Find where the given text appears and provide that cell's center as [X, Y] coordinate. 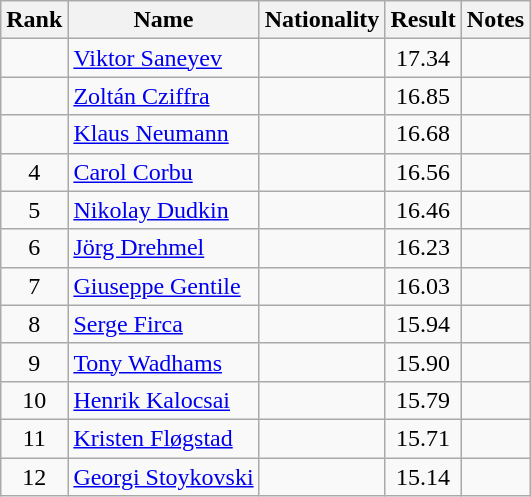
16.85 [423, 96]
16.68 [423, 134]
Viktor Saneyev [164, 58]
11 [34, 438]
15.71 [423, 438]
16.03 [423, 286]
16.23 [423, 248]
4 [34, 172]
7 [34, 286]
10 [34, 400]
Notes [495, 20]
Rank [34, 20]
8 [34, 324]
5 [34, 210]
15.14 [423, 477]
9 [34, 362]
15.79 [423, 400]
16.46 [423, 210]
6 [34, 248]
16.56 [423, 172]
Nationality [322, 20]
Kristen Fløgstad [164, 438]
Result [423, 20]
Klaus Neumann [164, 134]
Jörg Drehmel [164, 248]
Carol Corbu [164, 172]
Giuseppe Gentile [164, 286]
Zoltán Cziffra [164, 96]
Name [164, 20]
Nikolay Dudkin [164, 210]
Serge Firca [164, 324]
15.94 [423, 324]
17.34 [423, 58]
Henrik Kalocsai [164, 400]
Tony Wadhams [164, 362]
Georgi Stoykovski [164, 477]
12 [34, 477]
15.90 [423, 362]
